Output the (X, Y) coordinate of the center of the cell containing the given text.  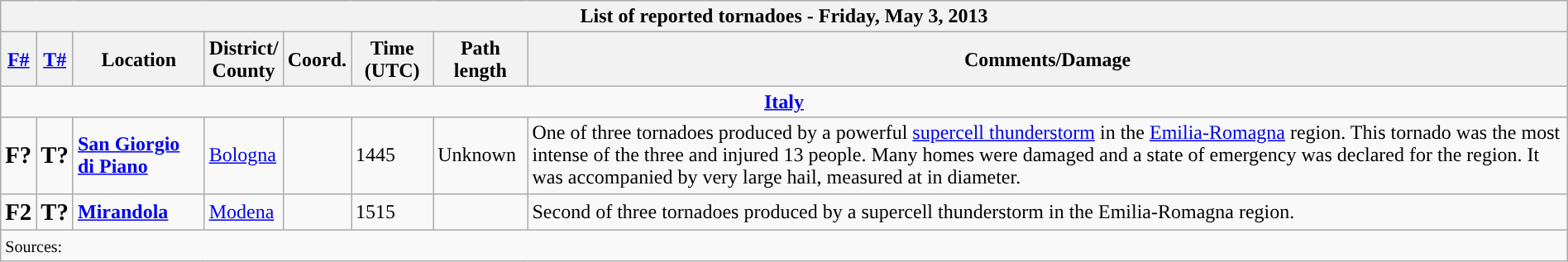
Second of three tornadoes produced by a supercell thunderstorm in the Emilia-Romagna region. (1047, 212)
Time (UTC) (392, 60)
List of reported tornadoes - Friday, May 3, 2013 (784, 17)
Path length (480, 60)
District/County (243, 60)
F# (18, 60)
Sources: (784, 245)
Modena (243, 212)
F2 (18, 212)
Comments/Damage (1047, 60)
Unknown (480, 155)
Italy (784, 102)
Location (139, 60)
T# (55, 60)
1515 (392, 212)
F? (18, 155)
Coord. (317, 60)
1445 (392, 155)
Mirandola (139, 212)
Bologna (243, 155)
San Giorgio di Piano (139, 155)
